Locate the cell with the specified text and output its [X, Y] center coordinate. 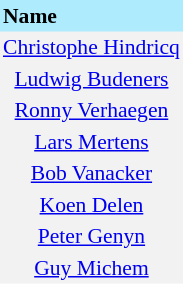
Bob Vanacker [92, 174]
Peter Genyn [92, 236]
Ronny Verhaegen [92, 110]
Christophe Hindricq [92, 48]
Lars Mertens [92, 142]
Ludwig Budeners [92, 79]
Koen Delen [92, 205]
Guy Michem [92, 268]
Name [92, 16]
